Return the [x, y] coordinate for the center point of the cell that contains the specified text.  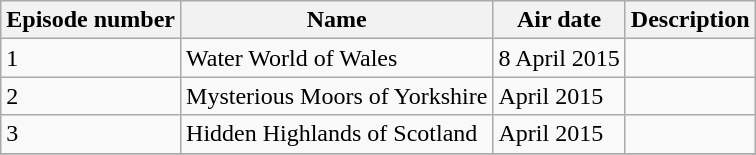
3 [91, 134]
Water World of Wales [337, 58]
1 [91, 58]
Mysterious Moors of Yorkshire [337, 96]
Hidden Highlands of Scotland [337, 134]
2 [91, 96]
Name [337, 20]
Episode number [91, 20]
8 April 2015 [559, 58]
Air date [559, 20]
Description [690, 20]
